Identify which cell holds the provided text, then report its [x, y] central coordinate. 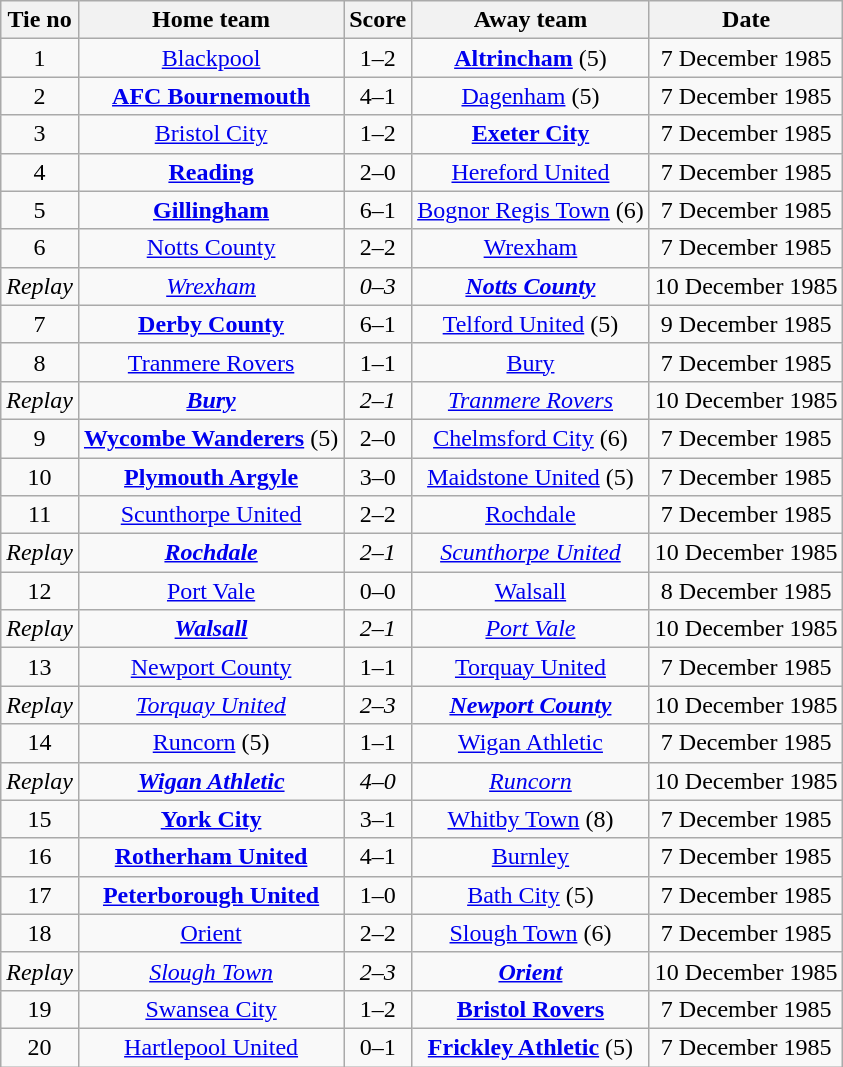
Frickley Athletic (5) [531, 1047]
Away team [531, 20]
4 [40, 172]
Runcorn [531, 781]
13 [40, 667]
Slough Town (6) [531, 933]
Reading [210, 172]
Hereford United [531, 172]
Bristol City [210, 134]
3–0 [378, 477]
0–3 [378, 286]
7 [40, 324]
Telford United (5) [531, 324]
Wycombe Wanderers (5) [210, 438]
Bristol Rovers [531, 1009]
0–1 [378, 1047]
Swansea City [210, 1009]
Dagenham (5) [531, 96]
8 [40, 362]
Bath City (5) [531, 895]
Exeter City [531, 134]
11 [40, 515]
Maidstone United (5) [531, 477]
Derby County [210, 324]
Date [746, 20]
Slough Town [210, 971]
12 [40, 591]
Burnley [531, 857]
Gillingham [210, 210]
0–0 [378, 591]
Tie no [40, 20]
18 [40, 933]
Hartlepool United [210, 1047]
York City [210, 819]
3–1 [378, 819]
19 [40, 1009]
Blackpool [210, 58]
Plymouth Argyle [210, 477]
Whitby Town (8) [531, 819]
AFC Bournemouth [210, 96]
9 [40, 438]
8 December 1985 [746, 591]
15 [40, 819]
20 [40, 1047]
9 December 1985 [746, 324]
4–0 [378, 781]
10 [40, 477]
Altrincham (5) [531, 58]
Score [378, 20]
Chelmsford City (6) [531, 438]
2 [40, 96]
16 [40, 857]
1–0 [378, 895]
Runcorn (5) [210, 743]
Peterborough United [210, 895]
17 [40, 895]
6 [40, 248]
1 [40, 58]
Bognor Regis Town (6) [531, 210]
Rotherham United [210, 857]
3 [40, 134]
14 [40, 743]
5 [40, 210]
Home team [210, 20]
